Identify which cell holds the provided text, then report its [x, y] central coordinate. 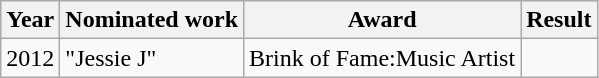
Result [559, 20]
Brink of Fame:Music Artist [382, 58]
2012 [30, 58]
Award [382, 20]
Nominated work [152, 20]
Year [30, 20]
"Jessie J" [152, 58]
